Detect which cell encompasses the target text, then output its [x, y] center coordinate. 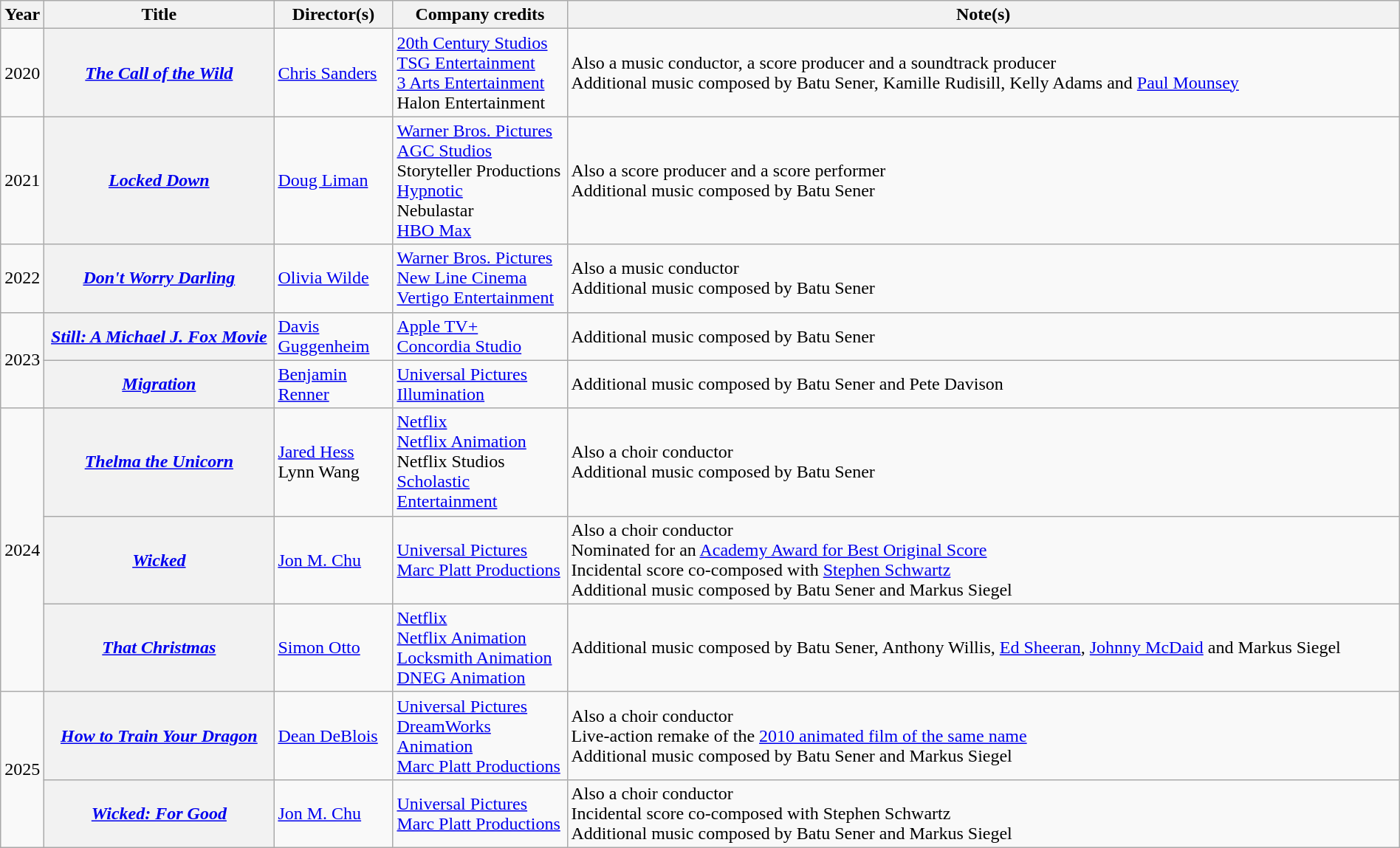
Title [159, 15]
Additional music composed by Batu Sener, Anthony Willis, Ed Sheeran, Johnny McDaid and Markus Siegel [984, 648]
Doug Liman [334, 180]
NetflixNetflix AnimationNetflix StudiosScholastic Entertainment [480, 462]
Year [22, 15]
The Call of the Wild [159, 72]
NetflixNetflix AnimationLocksmith AnimationDNEG Animation [480, 648]
Note(s) [984, 15]
Wicked [159, 559]
Additional music composed by Batu Sener [984, 337]
Warner Bros. PicturesNew Line CinemaVertigo Entertainment [480, 278]
2025 [22, 769]
2021 [22, 180]
Davis Guggenheim [334, 337]
Also a music conductorAdditional music composed by Batu Sener [984, 278]
Simon Otto [334, 648]
Also a choir conductorAdditional music composed by Batu Sener [984, 462]
Universal PicturesIllumination [480, 384]
Migration [159, 384]
2022 [22, 278]
Also a choir conductorIncidental score co-composed with Stephen SchwartzAdditional music composed by Batu Sener and Markus Siegel [984, 813]
20th Century StudiosTSG Entertainment3 Arts EntertainmentHalon Entertainment [480, 72]
Company credits [480, 15]
Dean DeBlois [334, 735]
How to Train Your Dragon [159, 735]
Warner Bros. PicturesAGC StudiosStoryteller ProductionsHypnoticNebulastarHBO Max [480, 180]
Still: A Michael J. Fox Movie [159, 337]
2024 [22, 550]
Olivia Wilde [334, 278]
Wicked: For Good [159, 813]
Benjamin Renner [334, 384]
Jared HessLynn Wang [334, 462]
Chris Sanders [334, 72]
2020 [22, 72]
That Christmas [159, 648]
Don't Worry Darling [159, 278]
Locked Down [159, 180]
Additional music composed by Batu Sener and Pete Davison [984, 384]
2023 [22, 360]
Universal PicturesDreamWorks AnimationMarc Platt Productions [480, 735]
Also a choir conductorLive-action remake of the 2010 animated film of the same nameAdditional music composed by Batu Sener and Markus Siegel [984, 735]
Apple TV+Concordia Studio [480, 337]
Director(s) [334, 15]
Also a score producer and a score performerAdditional music composed by Batu Sener [984, 180]
Thelma the Unicorn [159, 462]
